Return (x, y) of the center of cell containing provided text 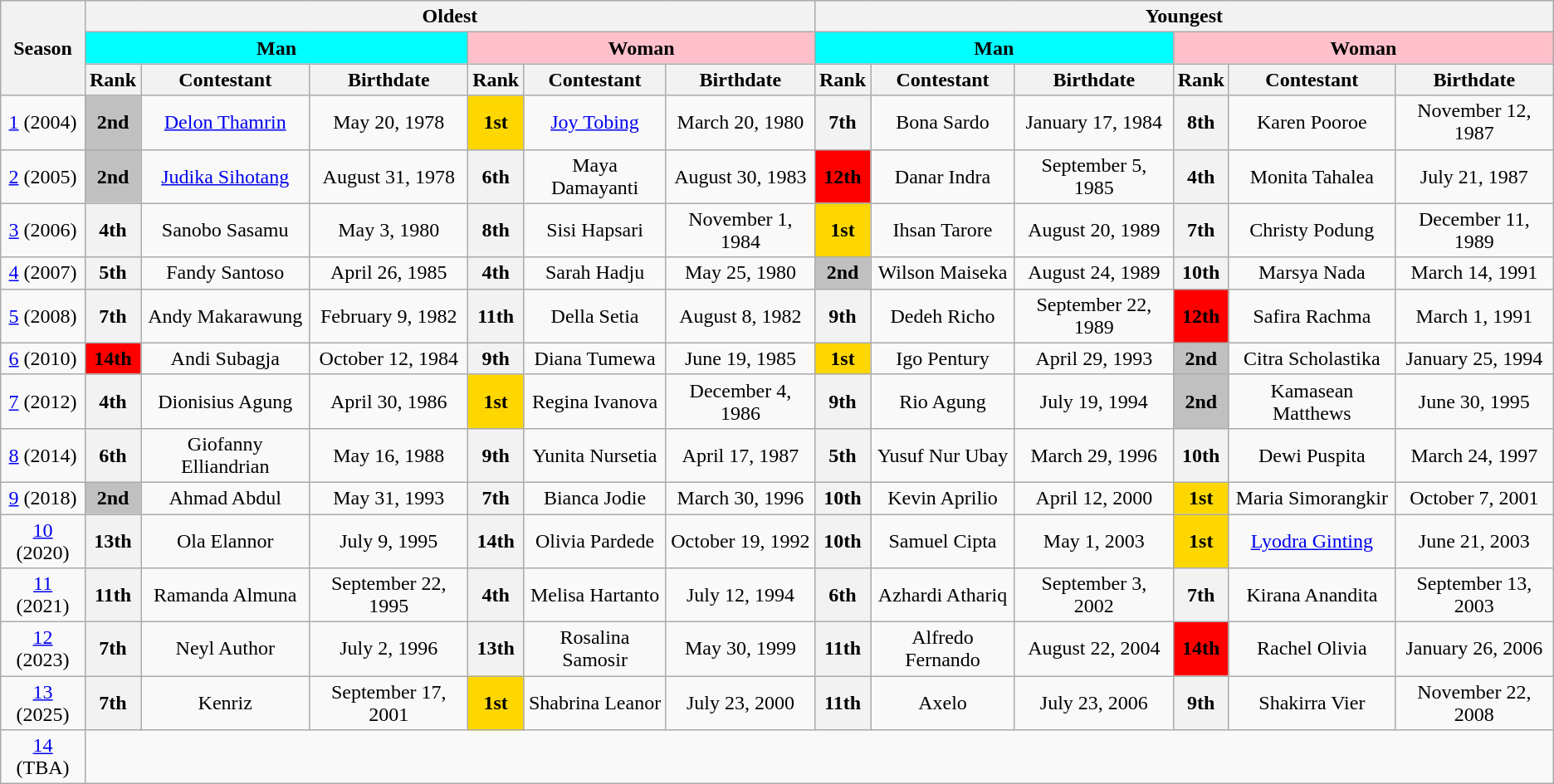
September 5, 1985 (1094, 176)
January 17, 1984 (1094, 123)
Kamasean Matthews (1312, 402)
Sanobo Sasamu (226, 231)
March 30, 1996 (740, 498)
January 26, 2006 (1474, 649)
August 22, 2004 (1094, 649)
Andy Makarawung (226, 315)
April 12, 2000 (1094, 498)
Lyodra Ginting (1312, 541)
Yusuf Nur Ubay (943, 455)
11 (2021) (43, 596)
July 23, 2006 (1094, 704)
Ahmad Abdul (226, 498)
1 (2004) (43, 123)
Kirana Anandita (1312, 596)
Ola Elannor (226, 541)
5 (2008) (43, 315)
Karen Pooroe (1312, 123)
August 8, 1982 (740, 315)
July 2, 1996 (388, 649)
Samuel Cipta (943, 541)
Della Setia (595, 315)
September 22, 1995 (388, 596)
Alfredo Fernando (943, 649)
Dionisius Agung (226, 402)
January 25, 1994 (1474, 358)
Bona Sardo (943, 123)
Season (43, 48)
August 31, 1978 (388, 176)
Joy Tobing (595, 123)
Maria Simorangkir (1312, 498)
Axelo (943, 704)
Yunita Nursetia (595, 455)
13 (2025) (43, 704)
Giofanny Elliandrian (226, 455)
Shabrina Leanor (595, 704)
July 9, 1995 (388, 541)
Olivia Pardede (595, 541)
December 11, 1989 (1474, 231)
November 12, 1987 (1474, 123)
Diana Tumewa (595, 358)
November 1, 1984 (740, 231)
July 12, 1994 (740, 596)
Azhardi Athariq (943, 596)
Rosalina Samosir (595, 649)
March 29, 1996 (1094, 455)
Rio Agung (943, 402)
Youngest (1184, 17)
Rachel Olivia (1312, 649)
July 19, 1994 (1094, 402)
December 4, 1986 (740, 402)
June 30, 1995 (1474, 402)
Sisi Hapsari (595, 231)
September 17, 2001 (388, 704)
Dewi Puspita (1312, 455)
Regina Ivanova (595, 402)
Delon Thamrin (226, 123)
Marsya Nada (1312, 273)
10 (2020) (43, 541)
Neyl Author (226, 649)
September 13, 2003 (1474, 596)
Melisa Hartanto (595, 596)
April 30, 1986 (388, 402)
Ihsan Tarore (943, 231)
March 20, 1980 (740, 123)
Monita Tahalea (1312, 176)
Andi Subagja (226, 358)
Sarah Hadju (595, 273)
Danar Indra (943, 176)
June 21, 2003 (1474, 541)
Citra Scholastika (1312, 358)
October 7, 2001 (1474, 498)
March 24, 1997 (1474, 455)
Dedeh Richo (943, 315)
7 (2012) (43, 402)
6 (2010) (43, 358)
Kenriz (226, 704)
May 25, 1980 (740, 273)
August 24, 1989 (1094, 273)
May 31, 1993 (388, 498)
Oldest (450, 17)
8 (2014) (43, 455)
May 1, 2003 (1094, 541)
October 12, 1984 (388, 358)
2 (2005) (43, 176)
May 20, 1978 (388, 123)
Wilson Maiseka (943, 273)
Safira Rachma (1312, 315)
Ramanda Almuna (226, 596)
May 30, 1999 (740, 649)
June 19, 1985 (740, 358)
February 9, 1982 (388, 315)
April 26, 1985 (388, 273)
November 22, 2008 (1474, 704)
9 (2018) (43, 498)
Christy Podung (1312, 231)
4 (2007) (43, 273)
August 20, 1989 (1094, 231)
Igo Pentury (943, 358)
August 30, 1983 (740, 176)
May 3, 1980 (388, 231)
March 14, 1991 (1474, 273)
Judika Sihotang (226, 176)
March 1, 1991 (1474, 315)
Kevin Aprilio (943, 498)
April 29, 1993 (1094, 358)
3 (2006) (43, 231)
September 3, 2002 (1094, 596)
Fandy Santoso (226, 273)
September 22, 1989 (1094, 315)
May 16, 1988 (388, 455)
April 17, 1987 (740, 455)
12 (2023) (43, 649)
14 (TBA) (43, 757)
Maya Damayanti (595, 176)
October 19, 1992 (740, 541)
Bianca Jodie (595, 498)
July 21, 1987 (1474, 176)
Shakirra Vier (1312, 704)
July 23, 2000 (740, 704)
